Capture the cell that displays the provided text and extract its (X, Y) central coordinate. 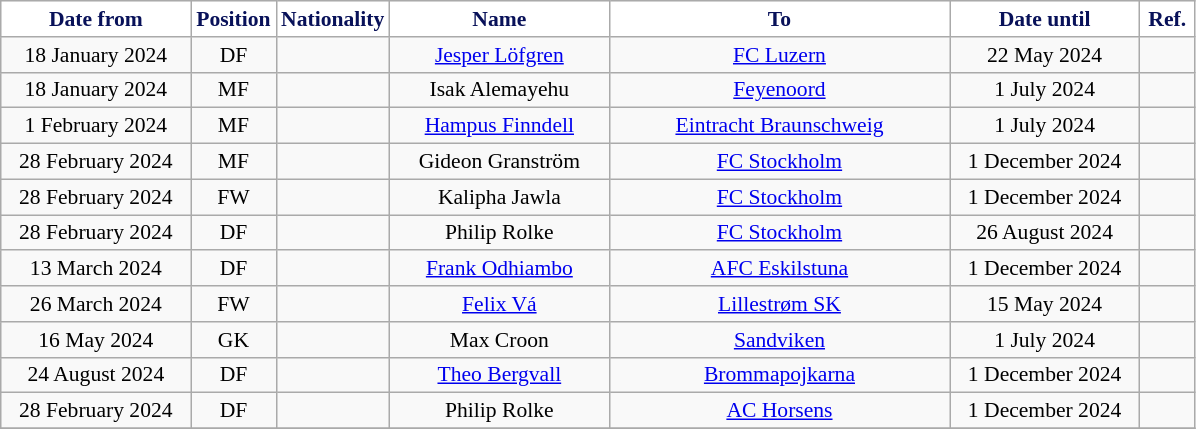
GK (234, 340)
Sandviken (779, 340)
AFC Eskilstuna (779, 269)
Brommapojkarna (779, 375)
Kalipha Jawla (499, 197)
22 May 2024 (1045, 55)
Jesper Löfgren (499, 55)
To (779, 19)
Eintracht Braunschweig (779, 126)
Frank Odhiambo (499, 269)
15 May 2024 (1045, 304)
Ref. (1168, 19)
Date from (96, 19)
13 March 2024 (96, 269)
1 February 2024 (96, 126)
Date until (1045, 19)
AC Horsens (779, 411)
Name (499, 19)
Feyenoord (779, 90)
26 August 2024 (1045, 233)
Position (234, 19)
Lillestrøm SK (779, 304)
Theo Bergvall (499, 375)
FC Luzern (779, 55)
Max Croon (499, 340)
Felix Vá (499, 304)
16 May 2024 (96, 340)
24 August 2024 (96, 375)
26 March 2024 (96, 304)
Isak Alemayehu (499, 90)
Gideon Granström (499, 162)
Hampus Finndell (499, 126)
Nationality (332, 19)
